Scan for the cell matching the given text and deliver its (x, y) coordinate at center. 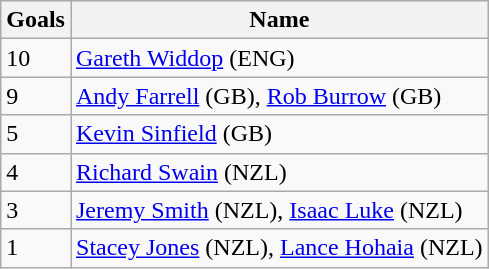
Stacey Jones (NZL), Lance Hohaia (NZL) (279, 248)
Andy Farrell (GB), Rob Burrow (GB) (279, 96)
3 (36, 210)
Jeremy Smith (NZL), Isaac Luke (NZL) (279, 210)
9 (36, 96)
Richard Swain (NZL) (279, 172)
1 (36, 248)
5 (36, 134)
Name (279, 20)
4 (36, 172)
Goals (36, 20)
Kevin Sinfield (GB) (279, 134)
10 (36, 58)
Gareth Widdop (ENG) (279, 58)
